For the text-containing cell, return its midpoint in [x, y] coordinate format. 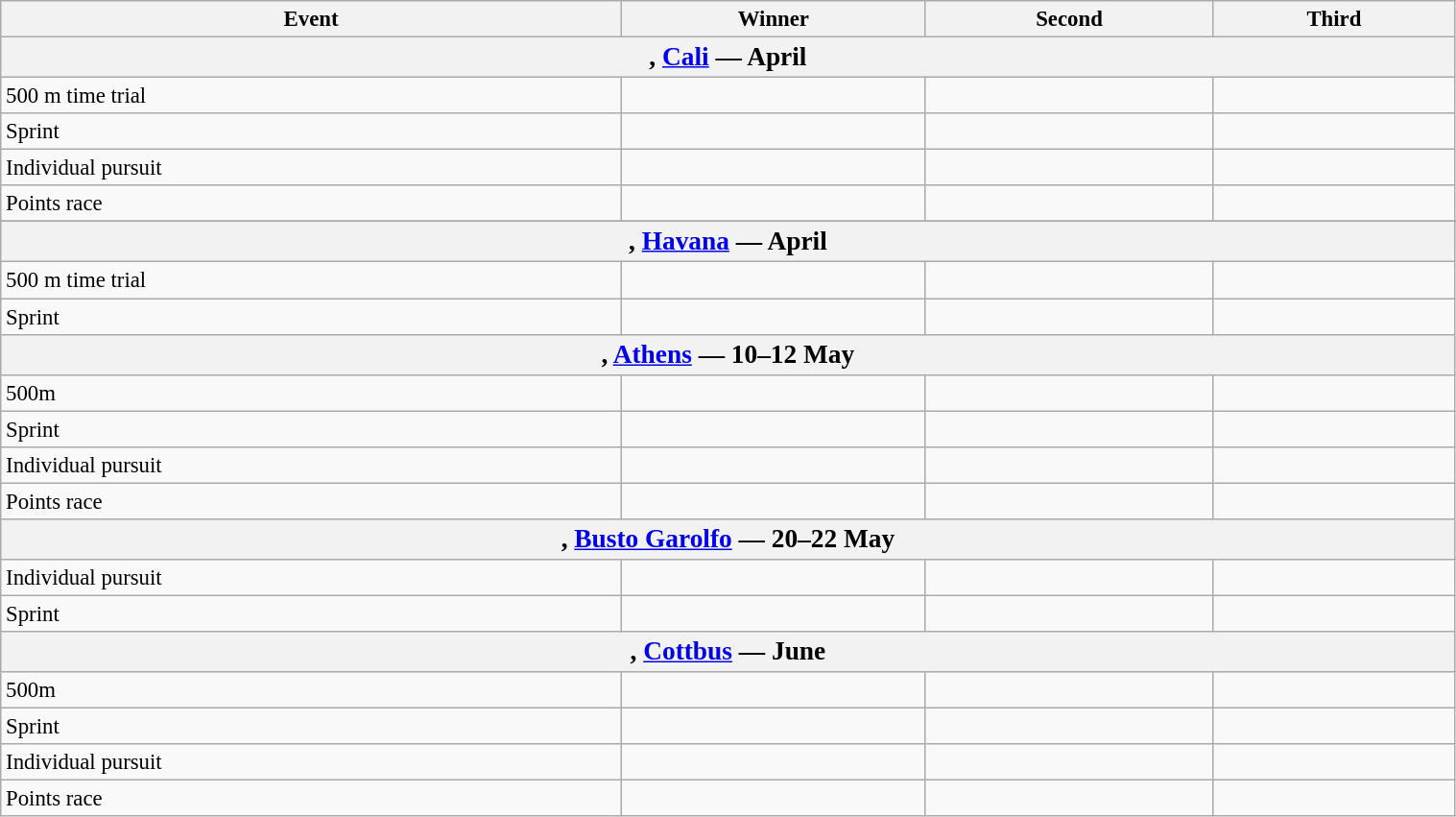
Event [311, 19]
Second [1069, 19]
, Busto Garolfo — 20–22 May [728, 540]
Winner [774, 19]
, Havana — April [728, 242]
, Cali — April [728, 58]
, Athens — 10–12 May [728, 354]
Third [1334, 19]
, Cottbus — June [728, 652]
